Search for the cell housing the specified text and yield its (x, y) center coordinate. 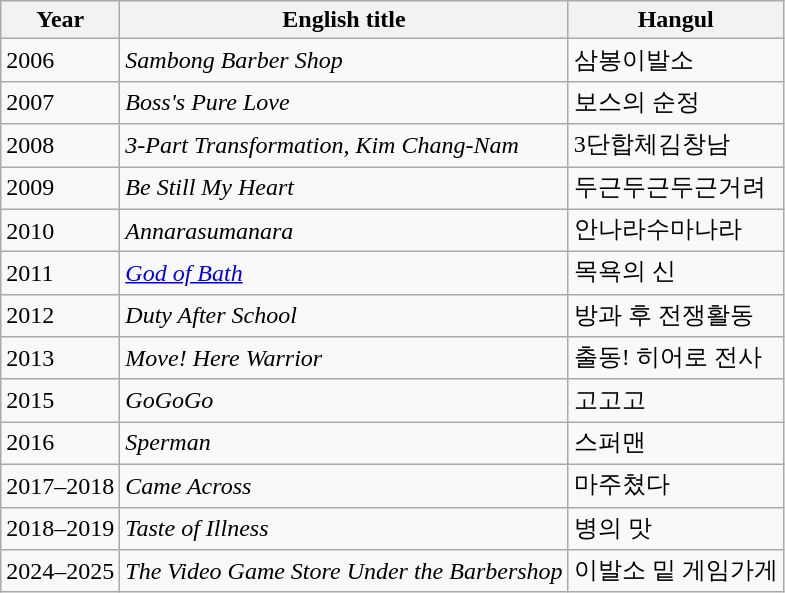
2006 (60, 60)
God of Bath (344, 274)
GoGoGo (344, 400)
이발소 밑 게임가게 (676, 572)
Came Across (344, 486)
The Video Game Store Under the Barbershop (344, 572)
2015 (60, 400)
Be Still My Heart (344, 188)
2018–2019 (60, 528)
3-Part Transformation, Kim Chang-Nam (344, 146)
방과 후 전쟁활동 (676, 316)
출동! 히어로 전사 (676, 358)
Boss's Pure Love (344, 102)
Annarasumanara (344, 230)
두근두근두근거려 (676, 188)
2008 (60, 146)
2011 (60, 274)
3단합체김창남 (676, 146)
2016 (60, 444)
삼봉이발소 (676, 60)
2010 (60, 230)
마주쳤다 (676, 486)
2009 (60, 188)
안나라수마나라 (676, 230)
Taste of Illness (344, 528)
2013 (60, 358)
2012 (60, 316)
2024–2025 (60, 572)
스퍼맨 (676, 444)
Duty After School (344, 316)
보스의 순정 (676, 102)
Move! Here Warrior (344, 358)
목욕의 신 (676, 274)
Year (60, 20)
병의 맛 (676, 528)
English title (344, 20)
Sperman (344, 444)
고고고 (676, 400)
Hangul (676, 20)
2007 (60, 102)
Sambong Barber Shop (344, 60)
2017–2018 (60, 486)
